Output the (x, y) coordinate of the center of the cell containing the given text.  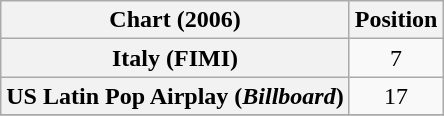
US Latin Pop Airplay (Billboard) (175, 96)
17 (396, 96)
Italy (FIMI) (175, 58)
7 (396, 58)
Chart (2006) (175, 20)
Position (396, 20)
